Extract the [x, y] coordinate from the center of the cell holding the provided text.  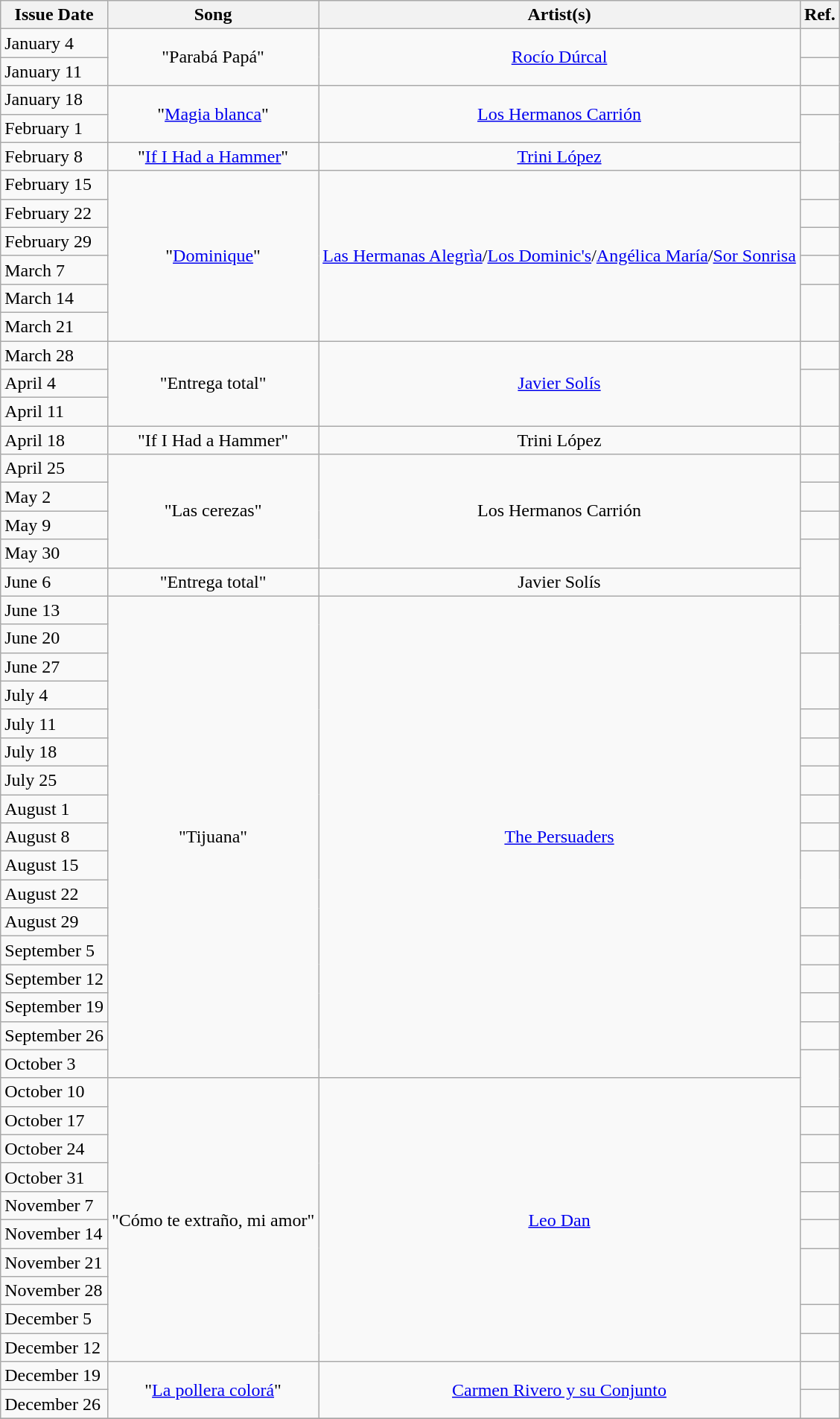
January 4 [54, 43]
Ref. [819, 15]
November 14 [54, 1234]
June 20 [54, 638]
December 12 [54, 1347]
November 7 [54, 1205]
September 26 [54, 1035]
August 15 [54, 866]
"Las cerezas" [213, 511]
September 5 [54, 950]
"Dominique" [213, 255]
December 19 [54, 1376]
Carmen Rivero y su Conjunto [560, 1390]
November 21 [54, 1263]
May 30 [54, 553]
Artist(s) [560, 15]
February 29 [54, 241]
October 3 [54, 1064]
July 25 [54, 780]
"Magia blanca" [213, 114]
June 27 [54, 667]
May 2 [54, 497]
February 15 [54, 185]
October 31 [54, 1177]
September 19 [54, 1007]
Rocío Dúrcal [560, 57]
January 11 [54, 72]
Song [213, 15]
November 28 [54, 1291]
July 18 [54, 752]
April 11 [54, 412]
August 22 [54, 894]
March 7 [54, 270]
March 28 [54, 355]
"Parabá Papá" [213, 57]
December 26 [54, 1404]
October 24 [54, 1149]
July 4 [54, 695]
January 18 [54, 100]
Las Hermanas Alegrìa/Los Dominic's/Angélica María/Sor Sonrisa [560, 255]
September 12 [54, 979]
August 8 [54, 837]
June 6 [54, 582]
May 9 [54, 525]
March 14 [54, 298]
October 17 [54, 1120]
August 1 [54, 808]
"Cómo te extraño, mi amor" [213, 1220]
February 1 [54, 128]
March 21 [54, 326]
"La pollera colorá" [213, 1390]
October 10 [54, 1092]
December 5 [54, 1319]
February 22 [54, 213]
June 13 [54, 610]
February 8 [54, 156]
April 25 [54, 469]
"Tijuana" [213, 837]
July 11 [54, 723]
The Persuaders [560, 837]
April 18 [54, 440]
April 4 [54, 384]
August 29 [54, 922]
Leo Dan [560, 1220]
Issue Date [54, 15]
